Detect which cell encompasses the target text, then output its [X, Y] center coordinate. 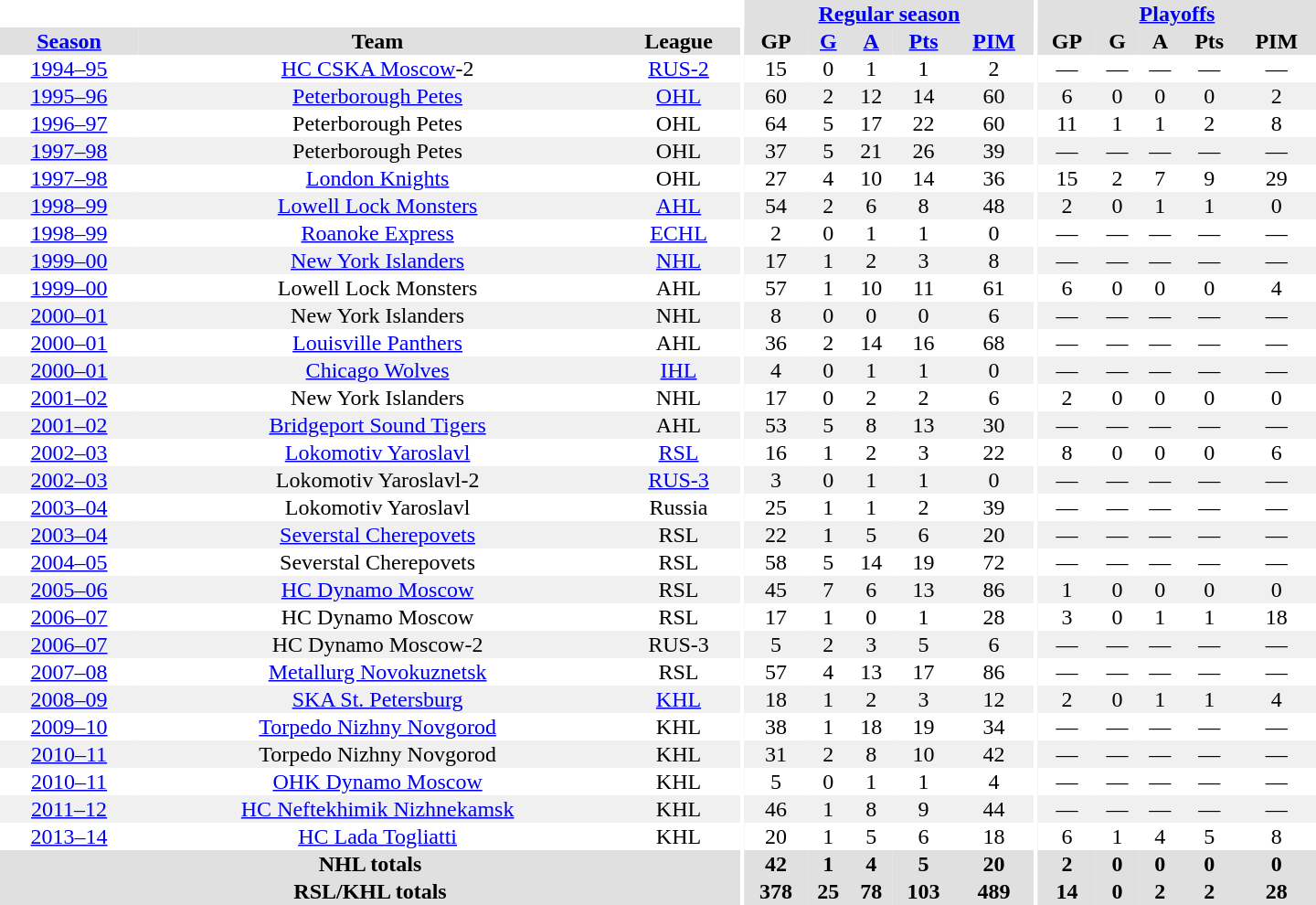
NHL totals [370, 864]
HC CSKA Moscow-2 [377, 69]
29 [1277, 178]
53 [776, 425]
SKA St. Petersburg [377, 699]
30 [993, 425]
54 [776, 206]
45 [776, 590]
Chicago Wolves [377, 370]
38 [776, 727]
Season [69, 41]
21 [872, 151]
72 [993, 562]
2005–06 [69, 590]
34 [993, 727]
58 [776, 562]
Regular season [889, 14]
2011–12 [69, 809]
64 [776, 123]
London Knights [377, 178]
Bridgeport Sound Tigers [377, 425]
Russia [678, 507]
OHK Dynamo Moscow [377, 782]
27 [776, 178]
48 [993, 206]
IHL [678, 370]
RUS-2 [678, 69]
League [678, 41]
1996–97 [69, 123]
ECHL [678, 233]
103 [924, 891]
489 [993, 891]
26 [924, 151]
Team [377, 41]
378 [776, 891]
Playoffs [1177, 14]
44 [993, 809]
Lokomotiv Yaroslavl-2 [377, 480]
1994–95 [69, 69]
61 [993, 288]
2007–08 [69, 672]
78 [872, 891]
2013–14 [69, 836]
46 [776, 809]
2009–10 [69, 727]
68 [993, 343]
HC Neftekhimik Nizhnekamsk [377, 809]
Louisville Panthers [377, 343]
Metallurg Novokuznetsk [377, 672]
1995–96 [69, 96]
2004–05 [69, 562]
2008–09 [69, 699]
HC Dynamo Moscow-2 [377, 644]
Roanoke Express [377, 233]
HC Lada Togliatti [377, 836]
RSL/KHL totals [370, 891]
37 [776, 151]
31 [776, 754]
